Identify which cell holds the provided text, then report its (X, Y) central coordinate. 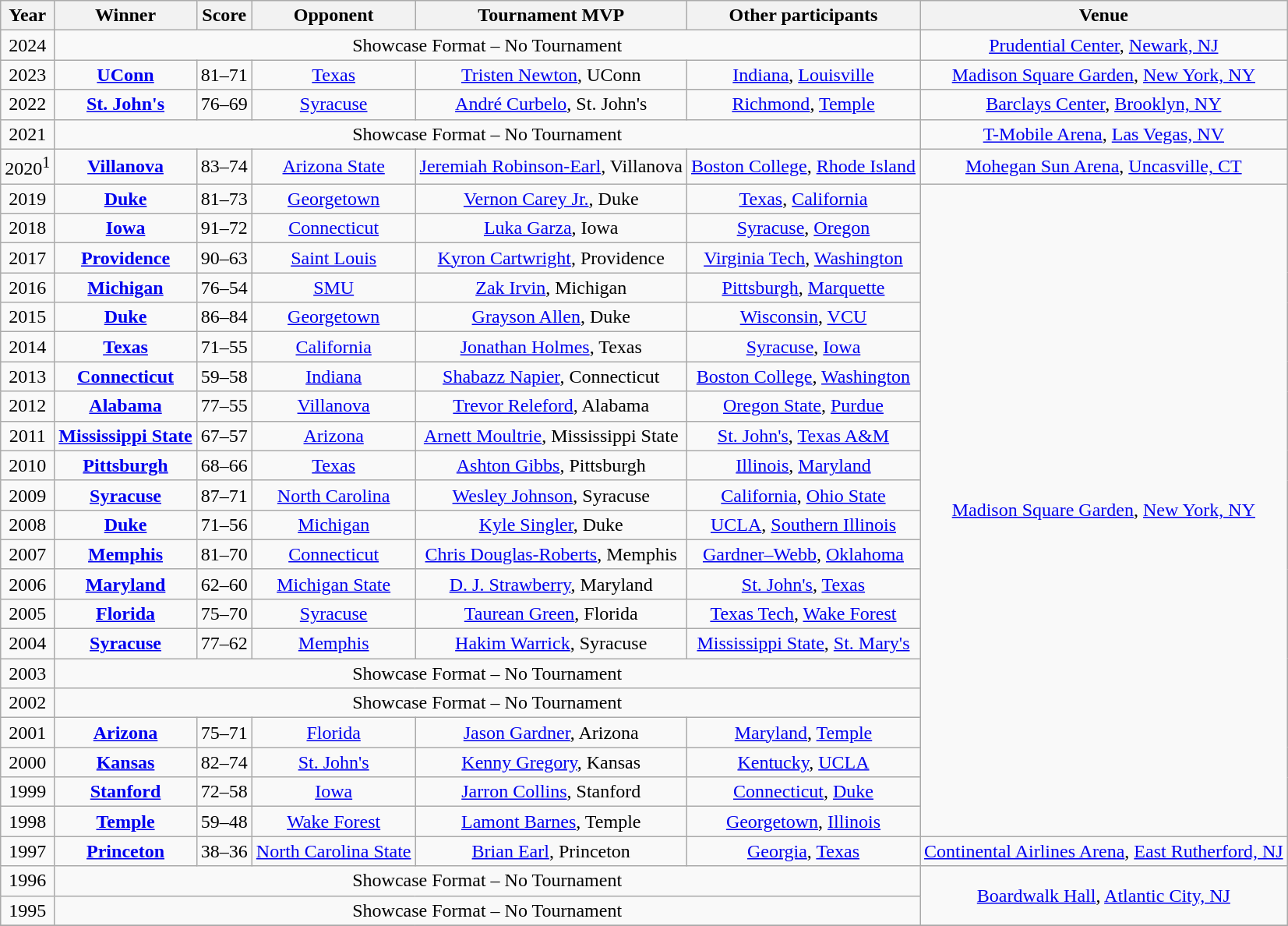
Score (224, 16)
2017 (28, 258)
Grayson Allen, Duke (551, 317)
67–57 (224, 436)
75–71 (224, 733)
Arizona State (333, 167)
Kyron Cartwright, Providence (551, 258)
California (333, 347)
Kentucky, UCLA (803, 762)
Vernon Carey Jr., Duke (551, 199)
71–55 (224, 347)
Trevor Releford, Alabama (551, 406)
76–54 (224, 288)
2008 (28, 525)
2005 (28, 613)
59–48 (224, 822)
UCLA, Southern Illinois (803, 525)
Arnett Moultrie, Mississippi State (551, 436)
Hakim Warrick, Syracuse (551, 644)
Continental Airlines Arena, East Rutherford, NJ (1103, 851)
Indiana, Louisville (803, 75)
Connecticut, Duke (803, 792)
Kenny Gregory, Kansas (551, 762)
Boston College, Rhode Island (803, 167)
2021 (28, 134)
Saint Louis (333, 258)
86–84 (224, 317)
2013 (28, 376)
André Curbelo, St. John's (551, 104)
2004 (28, 644)
1995 (28, 910)
75–70 (224, 613)
Boardwalk Hall, Atlantic City, NJ (1103, 896)
82–74 (224, 762)
83–74 (224, 167)
Prudential Center, Newark, NJ (1103, 45)
Chris Douglas-Roberts, Memphis (551, 554)
Oregon State, Purdue (803, 406)
2003 (28, 673)
Boston College, Washington (803, 376)
Alabama (125, 406)
SMU (333, 288)
Georgia, Texas (803, 851)
77–55 (224, 406)
2023 (28, 75)
91–72 (224, 228)
Mississippi State, St. Mary's (803, 644)
Winner (125, 16)
2012 (28, 406)
90–63 (224, 258)
2014 (28, 347)
California, Ohio State (803, 495)
Stanford (125, 792)
Princeton (125, 851)
59–58 (224, 376)
Syracuse, Iowa (803, 347)
North Carolina (333, 495)
North Carolina State (333, 851)
Illinois, Maryland (803, 465)
Wesley Johnson, Syracuse (551, 495)
Pittsburgh (125, 465)
Maryland (125, 584)
Jarron Collins, Stanford (551, 792)
62–60 (224, 584)
2006 (28, 584)
1997 (28, 851)
1999 (28, 792)
1996 (28, 881)
2015 (28, 317)
Mississippi State (125, 436)
Michigan State (333, 584)
Kyle Singler, Duke (551, 525)
87–71 (224, 495)
2002 (28, 703)
Richmond, Temple (803, 104)
72–58 (224, 792)
1998 (28, 822)
Gardner–Webb, Oklahoma (803, 554)
Maryland, Temple (803, 733)
76–69 (224, 104)
Kansas (125, 762)
81–71 (224, 75)
Taurean Green, Florida (551, 613)
71–56 (224, 525)
Year (28, 16)
2018 (28, 228)
2007 (28, 554)
Lamont Barnes, Temple (551, 822)
2009 (28, 495)
Virginia Tech, Washington (803, 258)
Pittsburgh, Marquette (803, 288)
Mohegan Sun Arena, Uncasville, CT (1103, 167)
UConn (125, 75)
Jonathan Holmes, Texas (551, 347)
2019 (28, 199)
T-Mobile Arena, Las Vegas, NV (1103, 134)
St. John's, Texas (803, 584)
Temple (125, 822)
Jeremiah Robinson-Earl, Villanova (551, 167)
Syracuse, Oregon (803, 228)
Texas, California (803, 199)
Texas Tech, Wake Forest (803, 613)
2016 (28, 288)
Tournament MVP (551, 16)
68–66 (224, 465)
77–62 (224, 644)
81–73 (224, 199)
2010 (28, 465)
Other participants (803, 16)
Wisconsin, VCU (803, 317)
81–70 (224, 554)
Shabazz Napier, Connecticut (551, 376)
Ashton Gibbs, Pittsburgh (551, 465)
Zak Irvin, Michigan (551, 288)
2022 (28, 104)
Luka Garza, Iowa (551, 228)
2000 (28, 762)
Georgetown, Illinois (803, 822)
2001 (28, 733)
2024 (28, 45)
2011 (28, 436)
Brian Earl, Princeton (551, 851)
Tristen Newton, UConn (551, 75)
Venue (1103, 16)
Jason Gardner, Arizona (551, 733)
St. John's, Texas A&M (803, 436)
Opponent (333, 16)
Barclays Center, Brooklyn, NY (1103, 104)
Wake Forest (333, 822)
Providence (125, 258)
Indiana (333, 376)
38–36 (224, 851)
20201 (28, 167)
D. J. Strawberry, Maryland (551, 584)
